Search for the cell housing the specified text and yield its (X, Y) center coordinate. 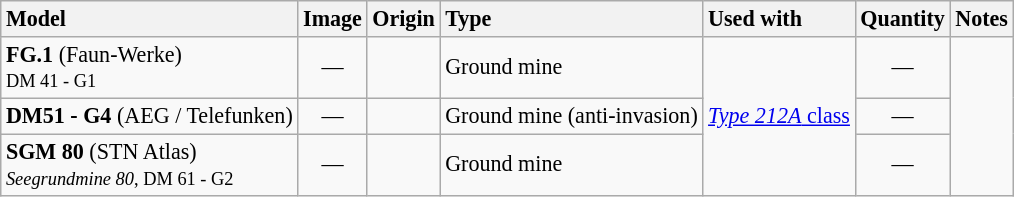
Origin (404, 18)
SGM 80 (STN Atlas)Seegrundmine 80, DM 61 - G2 (150, 164)
FG.1 (Faun-Werke)DM 41 - G1 (150, 66)
Ground mine (anti-invasion) (572, 116)
Type (572, 18)
DM51 - G4 (AEG / Telefunken) (150, 116)
Notes (982, 18)
Used with (779, 18)
Image (332, 18)
Model (150, 18)
Quantity (902, 18)
Type 212A class (779, 115)
